Provide the (X, Y) coordinate of the cell's center where the given text is located.  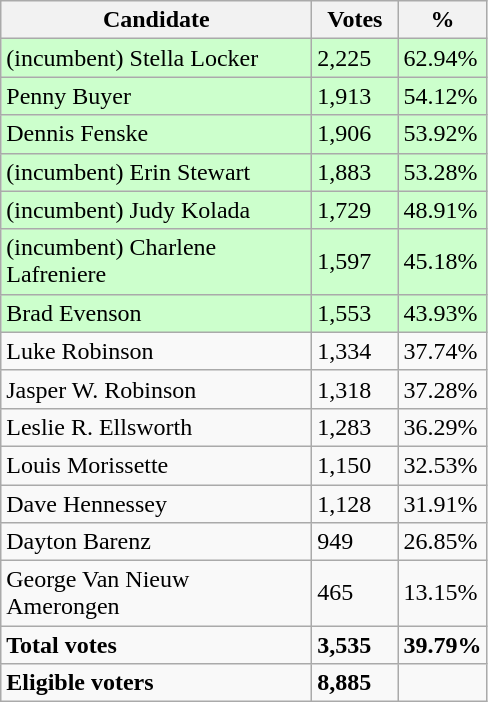
Candidate (156, 20)
Dave Hennessey (156, 503)
% (442, 20)
Votes (355, 20)
Louis Morissette (156, 465)
465 (355, 594)
1,597 (355, 262)
1,906 (355, 134)
1,128 (355, 503)
Leslie R. Ellsworth (156, 427)
1,283 (355, 427)
37.74% (442, 351)
53.28% (442, 172)
45.18% (442, 262)
1,729 (355, 210)
39.79% (442, 645)
Jasper W. Robinson (156, 389)
37.28% (442, 389)
Penny Buyer (156, 96)
Brad Evenson (156, 313)
43.93% (442, 313)
8,885 (355, 683)
3,535 (355, 645)
31.91% (442, 503)
949 (355, 542)
13.15% (442, 594)
1,318 (355, 389)
Total votes (156, 645)
(incumbent) Erin Stewart (156, 172)
36.29% (442, 427)
1,150 (355, 465)
Luke Robinson (156, 351)
1,553 (355, 313)
(incumbent) Stella Locker (156, 58)
53.92% (442, 134)
1,334 (355, 351)
Dennis Fenske (156, 134)
(incumbent) Charlene Lafreniere (156, 262)
George Van Nieuw Amerongen (156, 594)
1,883 (355, 172)
(incumbent) Judy Kolada (156, 210)
Dayton Barenz (156, 542)
2,225 (355, 58)
32.53% (442, 465)
62.94% (442, 58)
1,913 (355, 96)
54.12% (442, 96)
Eligible voters (156, 683)
48.91% (442, 210)
26.85% (442, 542)
